Find where the given text appears and provide that cell's center as (X, Y) coordinate. 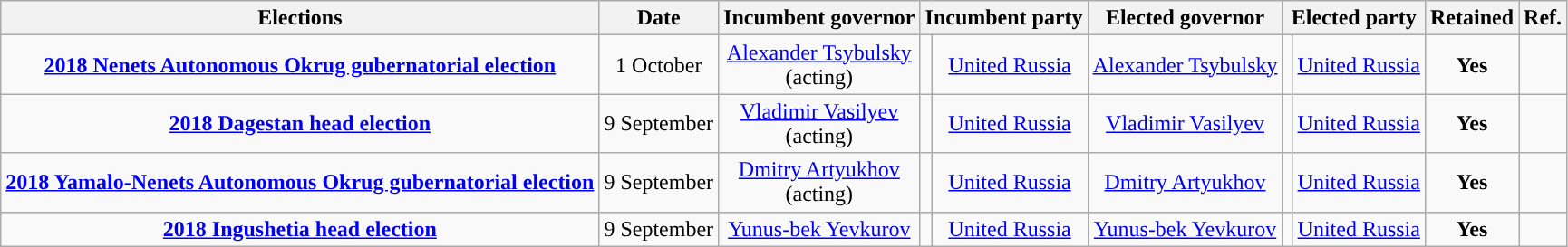
Vladimir Vasilyev (1186, 123)
2018 Yamalo-Nenets Autonomous Okrug gubernatorial election (300, 183)
2018 Nenets Autonomous Okrug gubernatorial election (300, 65)
1 October (659, 65)
Elected party (1354, 18)
Ref. (1543, 18)
Dmitry Artyukhov (1186, 183)
2018 Dagestan head election (300, 123)
Incumbent party (1004, 18)
Dmitry Artyukhov(acting) (819, 183)
Incumbent governor (819, 18)
Vladimir Vasilyev(acting) (819, 123)
2018 Ingushetia head election (300, 229)
Retained (1472, 18)
Date (659, 18)
Elections (300, 18)
Alexander Tsybulsky (1186, 65)
Elected governor (1186, 18)
Alexander Tsybulsky(acting) (819, 65)
